Pinpoint the cell where the given text exists, returning its [x, y] midpoint coordinate. 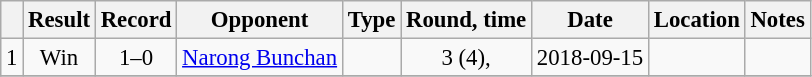
Win [60, 58]
Narong Bunchan [260, 58]
Location [696, 20]
Opponent [260, 20]
Result [60, 20]
Type [371, 20]
3 (4), [466, 58]
1 [12, 58]
2018-09-15 [590, 58]
Record [136, 20]
Date [590, 20]
1–0 [136, 58]
Notes [778, 20]
Round, time [466, 20]
